Return the [x, y] coordinate for the center point of the cell that contains the specified text.  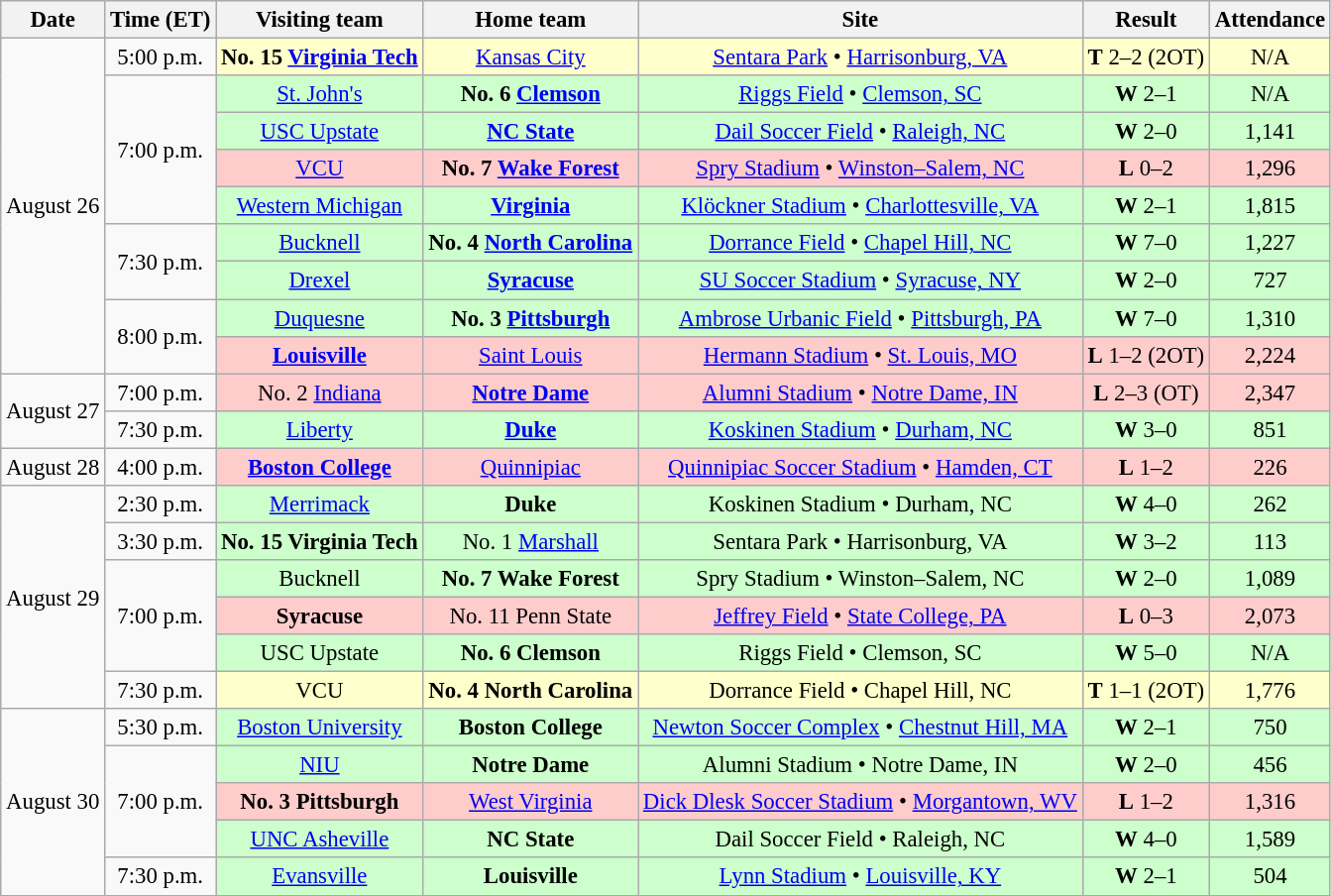
Duquesne [319, 318]
2:30 p.m. [161, 504]
2,073 [1271, 616]
Hermann Stadium • St. Louis, MO [860, 355]
1,815 [1271, 206]
Liberty [319, 429]
Lynn Stadium • Louisville, KY [860, 877]
2,224 [1271, 355]
W 3–0 [1146, 429]
Drexel [319, 280]
3:30 p.m. [161, 541]
August 28 [54, 467]
W 3–2 [1146, 541]
T 2–2 (2OT) [1146, 57]
L 0–2 [1146, 168]
1,316 [1271, 802]
August 27 [54, 410]
Dick Dlesk Soccer Stadium • Morgantown, WV [860, 802]
5:30 p.m. [161, 728]
1,227 [1271, 243]
No. 1 Marshall [530, 541]
Quinnipiac Soccer Stadium • Hamden, CT [860, 467]
No. 11 Penn State [530, 616]
August 26 [54, 206]
L 1–2 (2OT) [1146, 355]
Newton Soccer Complex • Chestnut Hill, MA [860, 728]
Date [54, 20]
1,776 [1271, 691]
W 5–0 [1146, 653]
113 [1271, 541]
Klöckner Stadium • Charlottesville, VA [860, 206]
August 30 [54, 802]
727 [1271, 280]
Jeffrey Field • State College, PA [860, 616]
St. John's [319, 94]
Western Michigan [319, 206]
1,089 [1271, 579]
Attendance [1271, 20]
August 29 [54, 598]
Kansas City [530, 57]
Visiting team [319, 20]
226 [1271, 467]
456 [1271, 765]
L 2–3 (OT) [1146, 392]
851 [1271, 429]
UNC Asheville [319, 840]
4:00 p.m. [161, 467]
West Virginia [530, 802]
T 1–1 (2OT) [1146, 691]
Ambrose Urbanic Field • Pittsburgh, PA [860, 318]
Result [1146, 20]
Saint Louis [530, 355]
1,141 [1271, 132]
262 [1271, 504]
8:00 p.m. [161, 337]
2,347 [1271, 392]
1,589 [1271, 840]
504 [1271, 877]
1,296 [1271, 168]
Evansville [319, 877]
Quinnipiac [530, 467]
750 [1271, 728]
NIU [319, 765]
1,310 [1271, 318]
Home team [530, 20]
Virginia [530, 206]
5:00 p.m. [161, 57]
Time (ET) [161, 20]
L 0–3 [1146, 616]
Site [860, 20]
Merrimack [319, 504]
No. 2 Indiana [319, 392]
Boston University [319, 728]
SU Soccer Stadium • Syracuse, NY [860, 280]
